Provide the [X, Y] coordinate of the cell's center where the given text is located.  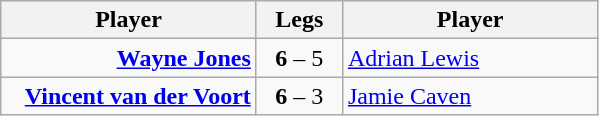
Wayne Jones [129, 58]
Legs [299, 20]
Jamie Caven [470, 96]
6 – 3 [299, 96]
Adrian Lewis [470, 58]
6 – 5 [299, 58]
Vincent van der Voort [129, 96]
